For the text-containing cell, return its midpoint in (X, Y) coordinate format. 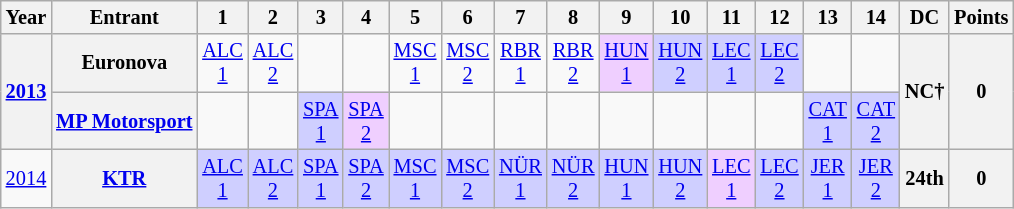
RBR2 (574, 63)
10 (680, 17)
DC (924, 17)
12 (779, 17)
2014 (26, 178)
9 (627, 17)
11 (731, 17)
NC† (924, 92)
KTR (124, 178)
7 (520, 17)
6 (468, 17)
Entrant (124, 17)
RBR1 (520, 63)
JER2 (876, 178)
Euronova (124, 63)
14 (876, 17)
4 (366, 17)
NÜR2 (574, 178)
Year (26, 17)
CAT2 (876, 121)
2013 (26, 92)
24th (924, 178)
JER1 (828, 178)
NÜR1 (520, 178)
1 (222, 17)
CAT1 (828, 121)
2 (273, 17)
Points (981, 17)
MP Motorsport (124, 121)
3 (320, 17)
8 (574, 17)
13 (828, 17)
5 (416, 17)
